For the text-containing cell, return its midpoint in [x, y] coordinate format. 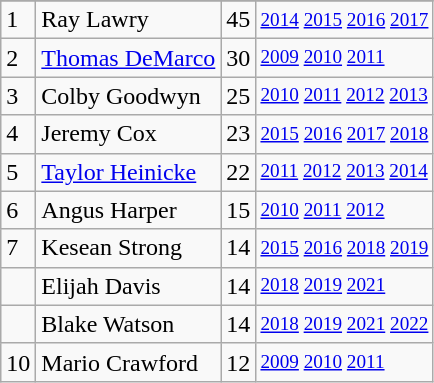
2018 2019 2021 2022 [344, 324]
6 [18, 210]
5 [18, 172]
Ray Lawry [128, 20]
2010 2011 2012 [344, 210]
10 [18, 362]
Mario Crawford [128, 362]
Kesean Strong [128, 248]
22 [238, 172]
Elijah Davis [128, 286]
2011 2012 2013 2014 [344, 172]
2015 2016 2017 2018 [344, 134]
2014 2015 2016 2017 [344, 20]
25 [238, 96]
45 [238, 20]
3 [18, 96]
Thomas DeMarco [128, 58]
7 [18, 248]
2018 2019 2021 [344, 286]
2015 2016 2018 2019 [344, 248]
30 [238, 58]
2 [18, 58]
Colby Goodwyn [128, 96]
Blake Watson [128, 324]
15 [238, 210]
2010 2011 2012 2013 [344, 96]
4 [18, 134]
23 [238, 134]
Taylor Heinicke [128, 172]
12 [238, 362]
1 [18, 20]
Jeremy Cox [128, 134]
Angus Harper [128, 210]
